Scan for the cell matching the given text and deliver its [X, Y] coordinate at center. 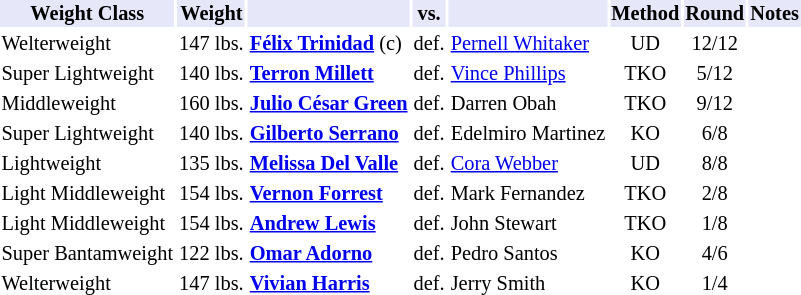
Andrew Lewis [328, 224]
Pedro Santos [528, 254]
Method [646, 14]
6/8 [715, 134]
4/6 [715, 254]
1/8 [715, 224]
122 lbs. [212, 254]
8/8 [715, 164]
Félix Trinidad (c) [328, 44]
135 lbs. [212, 164]
Julio César Green [328, 104]
2/8 [715, 194]
147 lbs. [212, 44]
Terron Millett [328, 74]
Welterweight [88, 44]
Middleweight [88, 104]
Round [715, 14]
5/12 [715, 74]
Pernell Whitaker [528, 44]
vs. [429, 14]
Vernon Forrest [328, 194]
John Stewart [528, 224]
Vince Phillips [528, 74]
Melissa Del Valle [328, 164]
Weight [212, 14]
Omar Adorno [328, 254]
Super Bantamweight [88, 254]
Mark Fernandez [528, 194]
Gilberto Serrano [328, 134]
Darren Obah [528, 104]
160 lbs. [212, 104]
Weight Class [88, 14]
9/12 [715, 104]
Lightweight [88, 164]
Notes [775, 14]
Cora Webber [528, 164]
12/12 [715, 44]
Edelmiro Martinez [528, 134]
